Locate the cell with the specified text and output its (X, Y) center coordinate. 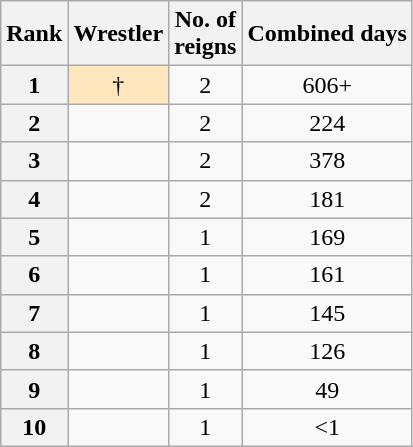
4 (34, 199)
49 (327, 389)
7 (34, 313)
† (118, 85)
161 (327, 275)
169 (327, 237)
181 (327, 199)
5 (34, 237)
6 (34, 275)
3 (34, 161)
606+ (327, 85)
10 (34, 427)
Combined days (327, 34)
8 (34, 351)
224 (327, 123)
126 (327, 351)
Wrestler (118, 34)
378 (327, 161)
No. ofreigns (206, 34)
Rank (34, 34)
<1 (327, 427)
9 (34, 389)
145 (327, 313)
